For the text-containing cell, return its midpoint in [X, Y] coordinate format. 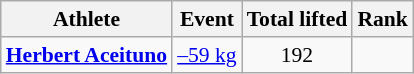
Herbert Aceituno [86, 55]
Total lifted [298, 19]
192 [298, 55]
Athlete [86, 19]
–59 kg [206, 55]
Rank [382, 19]
Event [206, 19]
